Capture the cell that displays the provided text and extract its (x, y) central coordinate. 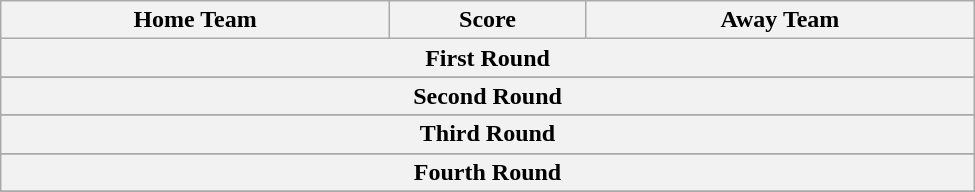
Away Team (780, 20)
First Round (488, 58)
Second Round (488, 96)
Score (487, 20)
Fourth Round (488, 172)
Home Team (196, 20)
Third Round (488, 134)
